From the cell containing the given text, extract its center point as (x, y) coordinate. 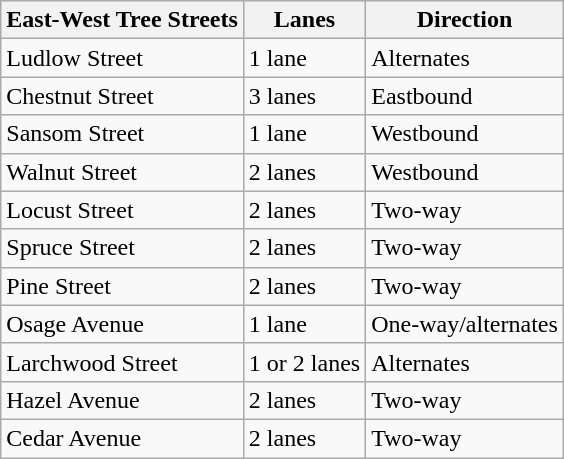
Lanes (304, 20)
Ludlow Street (122, 58)
East-West Tree Streets (122, 20)
Spruce Street (122, 248)
Pine Street (122, 286)
One-way/alternates (465, 324)
Locust Street (122, 210)
Eastbound (465, 96)
1 or 2 lanes (304, 362)
Cedar Avenue (122, 438)
Direction (465, 20)
Chestnut Street (122, 96)
Osage Avenue (122, 324)
Larchwood Street (122, 362)
Sansom Street (122, 134)
3 lanes (304, 96)
Walnut Street (122, 172)
Hazel Avenue (122, 400)
